From the cell containing the given text, extract its center point as [x, y] coordinate. 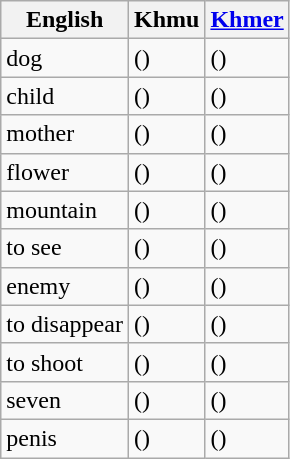
English [65, 20]
Khmu [166, 20]
mountain [65, 210]
Khmer [247, 20]
enemy [65, 286]
seven [65, 400]
to see [65, 248]
mother [65, 134]
flower [65, 172]
dog [65, 58]
penis [65, 438]
to disappear [65, 324]
child [65, 96]
to shoot [65, 362]
